Search for the cell housing the specified text and yield its [x, y] center coordinate. 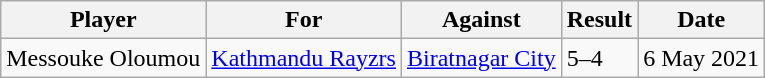
Against [481, 20]
For [304, 20]
Player [104, 20]
6 May 2021 [702, 58]
Biratnagar City [481, 58]
Date [702, 20]
Messouke Oloumou [104, 58]
Kathmandu Rayzrs [304, 58]
5–4 [599, 58]
Result [599, 20]
